Pinpoint the cell where the given text exists, returning its (x, y) midpoint coordinate. 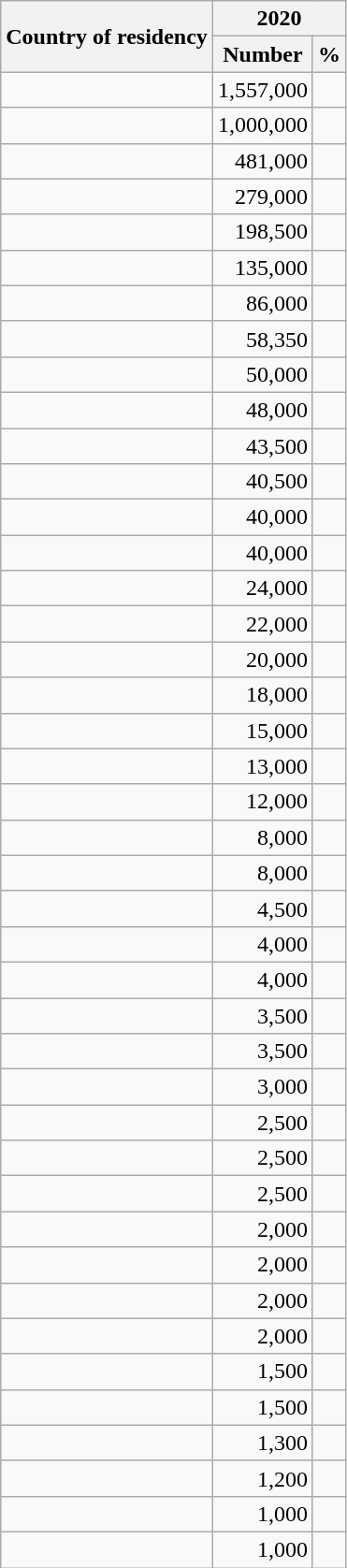
481,000 (262, 161)
24,000 (262, 588)
1,557,000 (262, 90)
Number (262, 54)
2020 (279, 19)
3,000 (262, 1087)
1,300 (262, 1443)
% (329, 54)
4,500 (262, 908)
198,500 (262, 232)
58,350 (262, 339)
50,000 (262, 374)
86,000 (262, 303)
13,000 (262, 766)
1,200 (262, 1478)
Country of residency (107, 36)
48,000 (262, 410)
43,500 (262, 446)
22,000 (262, 624)
15,000 (262, 731)
20,000 (262, 660)
279,000 (262, 196)
40,500 (262, 482)
1,000,000 (262, 125)
135,000 (262, 268)
18,000 (262, 695)
12,000 (262, 802)
